Return the [x, y] coordinate for the center point of the cell that contains the specified text.  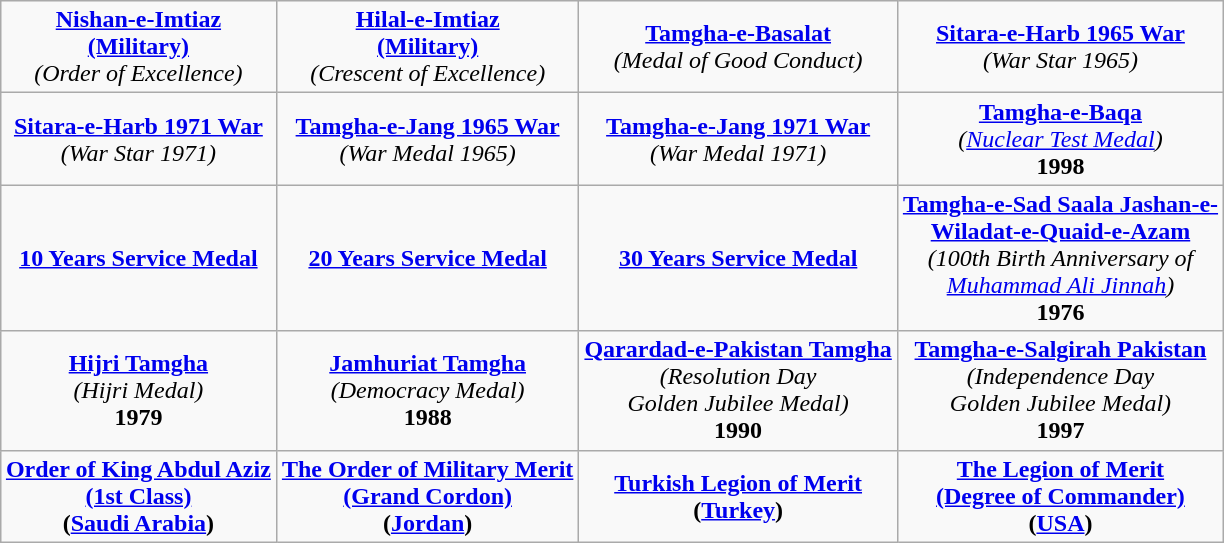
Turkish Legion of Merit(Turkey) [738, 496]
Tamgha-e-Jang 1971 War(War Medal 1971) [738, 139]
Order of King Abdul Aziz(1st Class)(Saudi Arabia) [138, 496]
Tamgha-e-Sad Saala Jashan-e-Wiladat-e-Quaid-e-Azam(100th Birth Anniversary ofMuhammad Ali Jinnah)1976 [1060, 258]
Tamgha-e-Baqa(Nuclear Test Medal)1998 [1060, 139]
Nishan-e-Imtiaz(Military)(Order of Excellence) [138, 47]
Tamgha-e-Basalat(Medal of Good Conduct) [738, 47]
Jamhuriat Tamgha(Democracy Medal)1988 [428, 390]
Sitara-e-Harb 1971 War(War Star 1971) [138, 139]
20 Years Service Medal [428, 258]
Tamgha-e-Salgirah Pakistan(Independence DayGolden Jubilee Medal)1997 [1060, 390]
The Order of Military Merit(Grand Cordon)(Jordan) [428, 496]
30 Years Service Medal [738, 258]
10 Years Service Medal [138, 258]
Qarardad-e-Pakistan Tamgha(Resolution DayGolden Jubilee Medal)1990 [738, 390]
The Legion of Merit(Degree of Commander)(USA) [1060, 496]
Sitara-e-Harb 1965 War(War Star 1965) [1060, 47]
Hilal-e-Imtiaz(Military)(Crescent of Excellence) [428, 47]
Hijri Tamgha(Hijri Medal)1979 [138, 390]
Tamgha-e-Jang 1965 War(War Medal 1965) [428, 139]
